Output the (X, Y) coordinate of the center of the cell containing the given text.  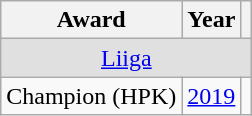
2019 (212, 96)
Champion (HPK) (92, 96)
Award (92, 20)
Year (212, 20)
Liiga (126, 58)
